Find where the given text appears and provide that cell's center as [x, y] coordinate. 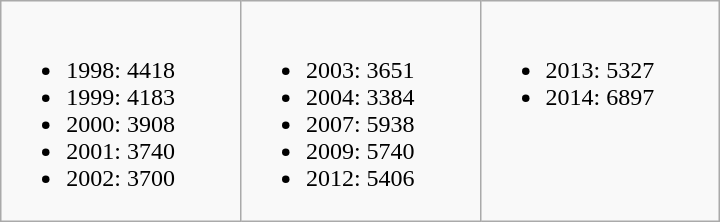
1998: 44181999: 41832000: 39082001: 37402002: 3700 [121, 112]
2003: 36512004: 33842007: 59382009: 57402012: 5406 [360, 112]
2013: 53272014: 6897 [600, 112]
